Determine the [X, Y] coordinate at the center of the cell enclosing the given text.  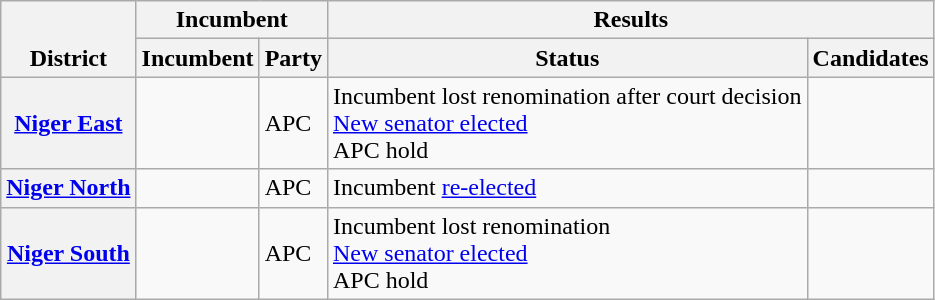
Niger South [68, 253]
Incumbent lost renomination after court decisionNew senator electedAPC hold [567, 123]
Incumbent lost renominationNew senator electedAPC hold [567, 253]
District [68, 39]
Incumbent re-elected [567, 188]
Niger East [68, 123]
Candidates [870, 58]
Party [293, 58]
Status [567, 58]
Niger North [68, 188]
Results [630, 20]
